Detect which cell encompasses the target text, then output its (x, y) center coordinate. 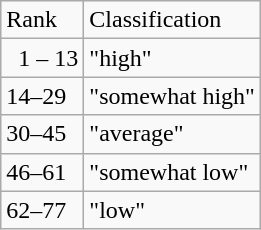
"average" (172, 134)
Rank (42, 20)
"low" (172, 210)
"high" (172, 58)
"somewhat low" (172, 172)
46–61 (42, 172)
30–45 (42, 134)
1 – 13 (42, 58)
62–77 (42, 210)
Classification (172, 20)
"somewhat high" (172, 96)
14–29 (42, 96)
